Pinpoint the cell where the given text exists, returning its [X, Y] midpoint coordinate. 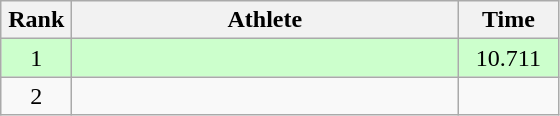
2 [36, 96]
Athlete [265, 20]
10.711 [508, 58]
Rank [36, 20]
1 [36, 58]
Time [508, 20]
